From the cell containing the given text, extract its center point as [X, Y] coordinate. 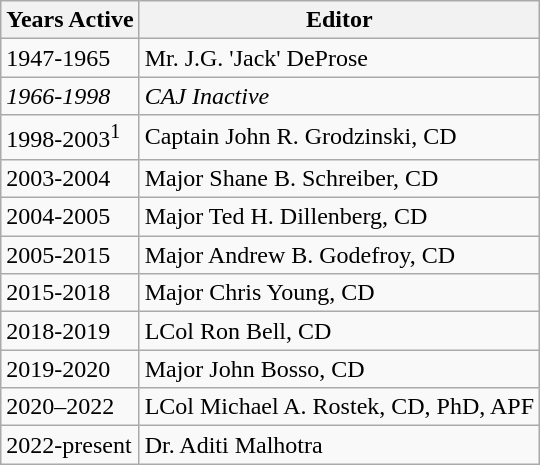
2019-2020 [70, 369]
Major Andrew B. Godefroy, CD [339, 255]
Dr. Aditi Malhotra [339, 445]
1966-1998 [70, 96]
2004-2005 [70, 217]
2005-2015 [70, 255]
Years Active [70, 20]
Major Shane B. Schreiber, CD [339, 178]
Captain John R. Grodzinski, CD [339, 138]
2015-2018 [70, 293]
Mr. J.G. 'Jack' DeProse [339, 58]
Major Ted H. Dillenberg, CD [339, 217]
Major Chris Young, CD [339, 293]
CAJ Inactive [339, 96]
1998-20031 [70, 138]
2003-2004 [70, 178]
LCol Michael A. Rostek, CD, PhD, APF [339, 407]
2020–2022 [70, 407]
Editor [339, 20]
2022-present [70, 445]
1947-1965 [70, 58]
2018-2019 [70, 331]
Major John Bosso, CD [339, 369]
LCol Ron Bell, CD [339, 331]
